Determine the [X, Y] coordinate at the center of the cell enclosing the given text.  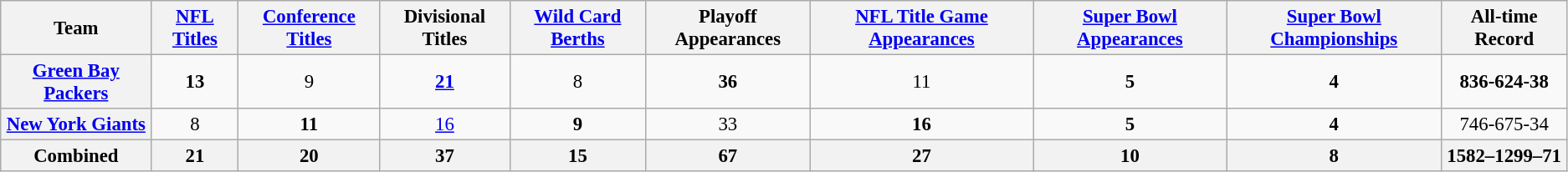
NFL Titles [195, 28]
67 [728, 156]
10 [1130, 156]
27 [922, 156]
36 [728, 82]
Conference Titles [310, 28]
Super Bowl Championships [1334, 28]
13 [195, 82]
Playoff Appearances [728, 28]
20 [310, 156]
Green Bay Packers [76, 82]
Team [76, 28]
Wild Card Berths [577, 28]
33 [728, 124]
Super Bowl Appearances [1130, 28]
Combined [76, 156]
746-675-34 [1504, 124]
All-time Record [1504, 28]
NFL Title Game Appearances [922, 28]
Divisional Titles [445, 28]
15 [577, 156]
37 [445, 156]
1582–1299–71 [1504, 156]
New York Giants [76, 124]
836-624-38 [1504, 82]
